Pinpoint the cell where the given text exists, returning its [X, Y] midpoint coordinate. 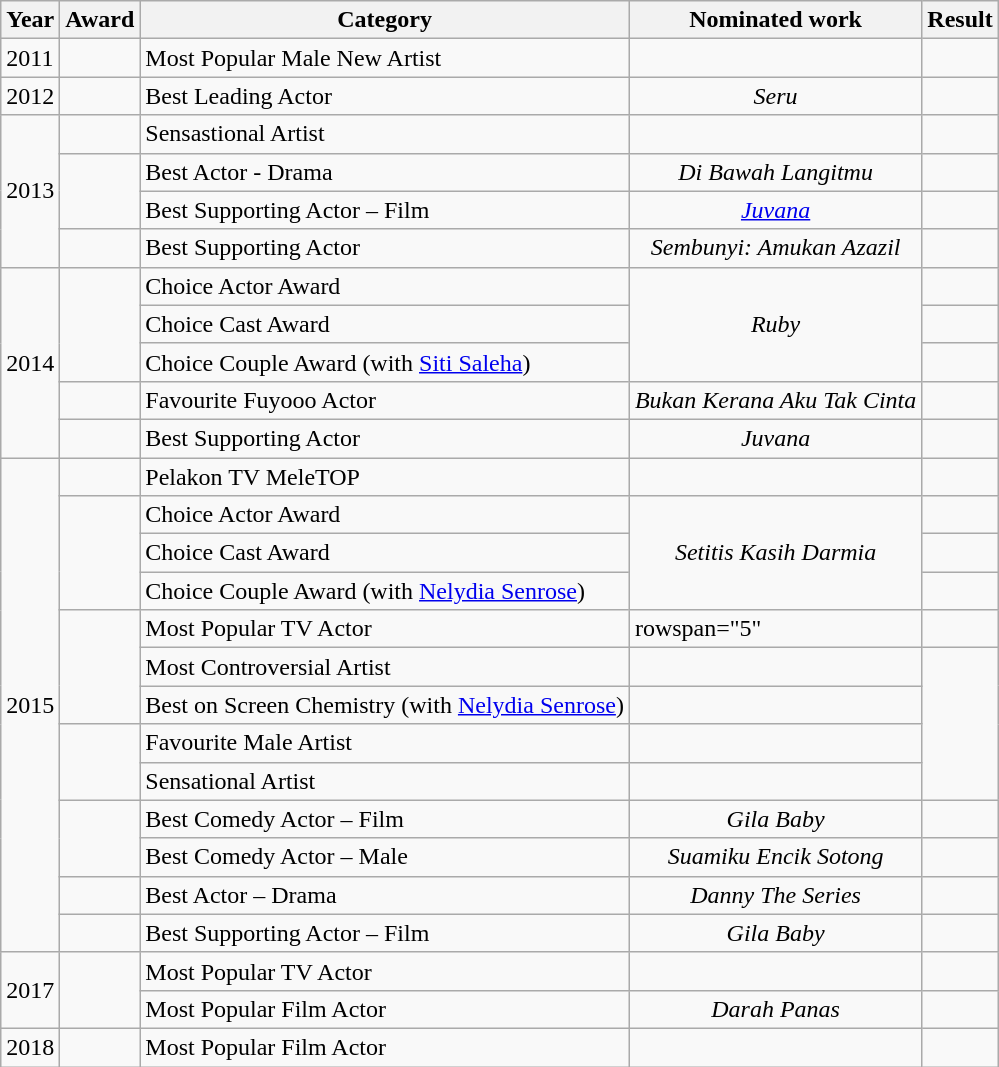
2017 [30, 990]
Best Comedy Actor – Male [385, 857]
Bukan Kerana Aku Tak Cinta [775, 400]
Nominated work [775, 20]
Sensastional Artist [385, 134]
Sembunyi: Amukan Azazil [775, 248]
2011 [30, 58]
Most Controversial Artist [385, 667]
2013 [30, 191]
Favourite Fuyooo Actor [385, 400]
Di Bawah Langitmu [775, 172]
2012 [30, 96]
Best Actor - Drama [385, 172]
Sensational Artist [385, 781]
Result [960, 20]
Seru [775, 96]
Best Leading Actor [385, 96]
Most Popular Male New Artist [385, 58]
2018 [30, 1047]
Choice Couple Award (with Siti Saleha) [385, 362]
Suamiku Encik Sotong [775, 857]
Year [30, 20]
Best Comedy Actor – Film [385, 819]
2015 [30, 706]
Ruby [775, 324]
2014 [30, 362]
Pelakon TV MeleTOP [385, 477]
Danny The Series [775, 895]
Choice Couple Award (with Nelydia Senrose) [385, 591]
Best on Screen Chemistry (with Nelydia Senrose) [385, 705]
rowspan="5" [775, 629]
Darah Panas [775, 1009]
Award [100, 20]
Category [385, 20]
Best Actor – Drama [385, 895]
Setitis Kasih Darmia [775, 553]
Favourite Male Artist [385, 743]
